For the text-containing cell, return its midpoint in [x, y] coordinate format. 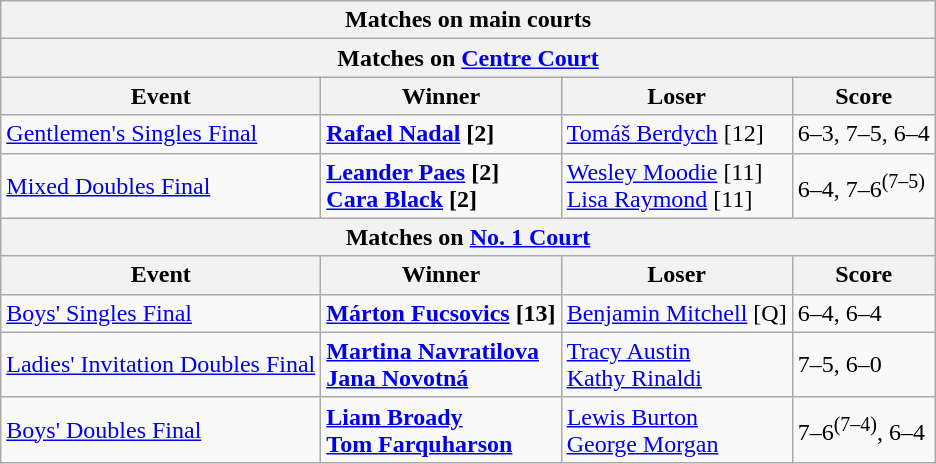
Leander Paes [2] Cara Black [2] [441, 186]
Márton Fucsovics [13] [441, 313]
Lewis Burton George Morgan [676, 430]
Boys' Singles Final [161, 313]
6–4, 6–4 [864, 313]
Gentlemen's Singles Final [161, 134]
Benjamin Mitchell [Q] [676, 313]
Ladies' Invitation Doubles Final [161, 364]
Rafael Nadal [2] [441, 134]
Martina Navratilova Jana Novotná [441, 364]
Matches on Centre Court [468, 58]
Tomáš Berdych [12] [676, 134]
Matches on No. 1 Court [468, 237]
7–5, 6–0 [864, 364]
Wesley Moodie [11] Lisa Raymond [11] [676, 186]
7–6(7–4), 6–4 [864, 430]
Boys' Doubles Final [161, 430]
Mixed Doubles Final [161, 186]
6–3, 7–5, 6–4 [864, 134]
Tracy Austin Kathy Rinaldi [676, 364]
Liam Broady Tom Farquharson [441, 430]
6–4, 7–6(7–5) [864, 186]
Matches on main courts [468, 20]
